Scan for the cell matching the given text and deliver its (x, y) coordinate at center. 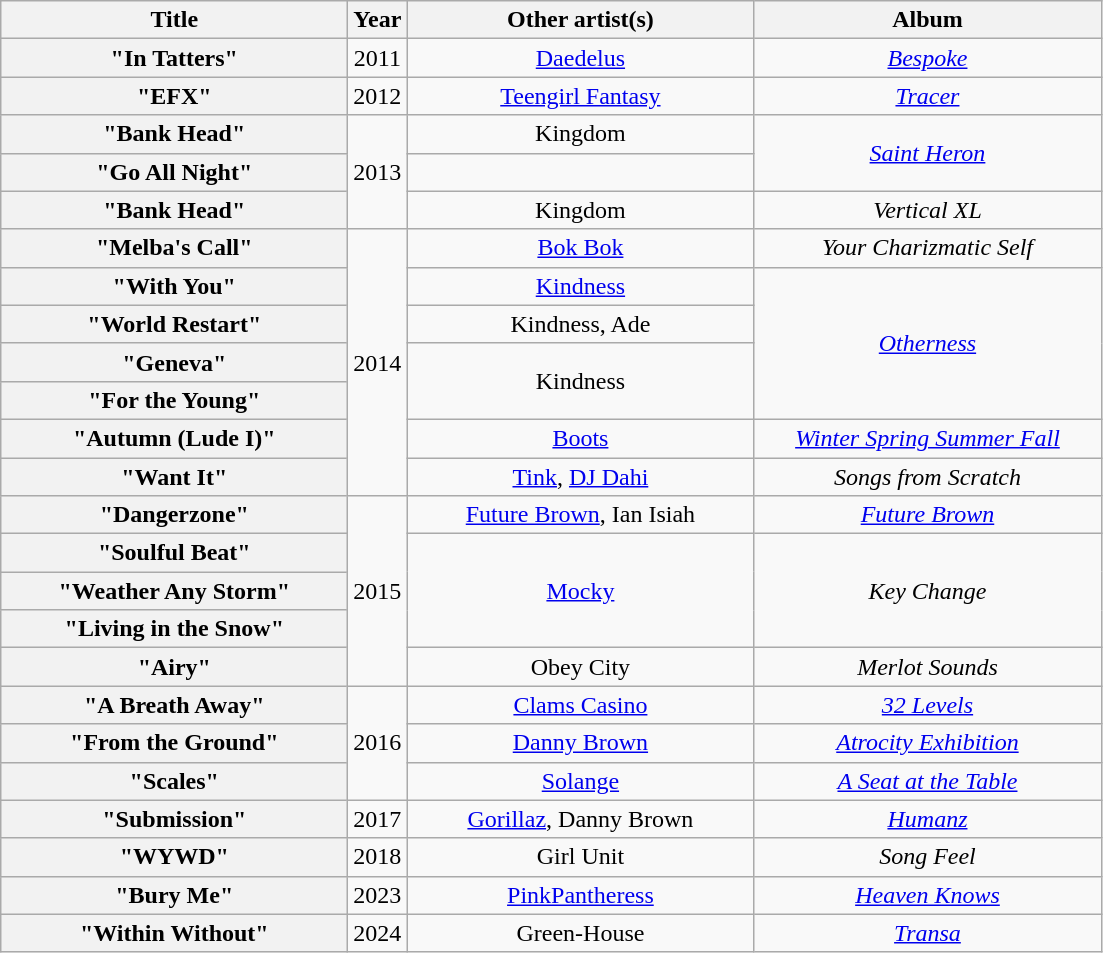
Song Feel (928, 857)
Bespoke (928, 58)
Boots (580, 438)
A Seat at the Table (928, 781)
"Geneva" (174, 362)
Otherness (928, 343)
Winter Spring Summer Fall (928, 438)
Vertical XL (928, 210)
2018 (378, 857)
Danny Brown (580, 743)
2017 (378, 819)
"Within Without" (174, 933)
Tracer (928, 96)
Green-House (580, 933)
Obey City (580, 667)
"Melba's Call" (174, 248)
"Want It" (174, 477)
2012 (378, 96)
Bok Bok (580, 248)
Solange (580, 781)
Clams Casino (580, 705)
Title (174, 20)
2024 (378, 933)
Future Brown, Ian Isiah (580, 515)
"Living in the Snow" (174, 629)
"Soulful Beat" (174, 553)
PinkPantheress (580, 895)
"Scales" (174, 781)
Teengirl Fantasy (580, 96)
2011 (378, 58)
Songs from Scratch (928, 477)
Mocky (580, 591)
"For the Young" (174, 400)
Girl Unit (580, 857)
"Autumn (Lude I)" (174, 438)
Tink, DJ Dahi (580, 477)
Humanz (928, 819)
Saint Heron (928, 153)
2016 (378, 743)
Gorillaz, Danny Brown (580, 819)
Kindness, Ade (580, 324)
"WYWD" (174, 857)
Key Change (928, 591)
"Weather Any Storm" (174, 591)
"Dangerzone" (174, 515)
"Go All Night" (174, 172)
Year (378, 20)
"In Tatters" (174, 58)
Your Charizmatic Self (928, 248)
2023 (378, 895)
"With You" (174, 286)
2013 (378, 172)
Transa (928, 933)
Atrocity Exhibition (928, 743)
"EFX" (174, 96)
Heaven Knows (928, 895)
"From the Ground" (174, 743)
Other artist(s) (580, 20)
Daedelus (580, 58)
Future Brown (928, 515)
Album (928, 20)
"World Restart" (174, 324)
2015 (378, 591)
"Bury Me" (174, 895)
2014 (378, 362)
32 Levels (928, 705)
Merlot Sounds (928, 667)
"Airy" (174, 667)
"A Breath Away" (174, 705)
"Submission" (174, 819)
